Return (X, Y) of the center of cell containing provided text 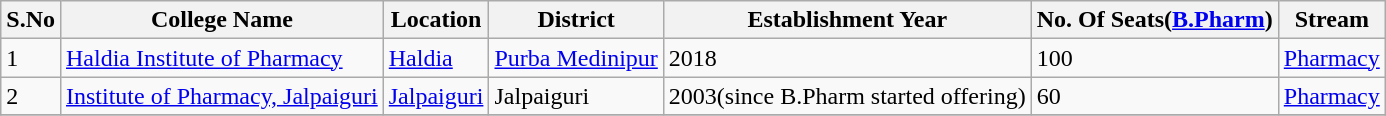
Establishment Year (847, 20)
2018 (847, 58)
60 (1154, 96)
2 (31, 96)
District (576, 20)
Location (436, 20)
1 (31, 58)
Purba Medinipur (576, 58)
S.No (31, 20)
No. Of Seats(B.Pharm) (1154, 20)
College Name (222, 20)
100 (1154, 58)
Stream (1332, 20)
Haldia Institute of Pharmacy (222, 58)
2003(since B.Pharm started offering) (847, 96)
Institute of Pharmacy, Jalpaiguri (222, 96)
Haldia (436, 58)
